Detect which cell encompasses the target text, then output its [x, y] center coordinate. 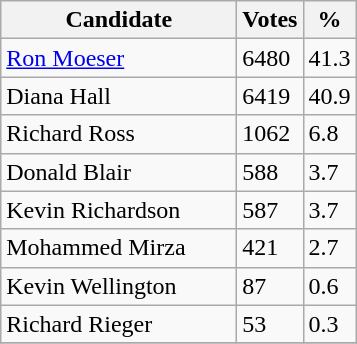
2.7 [330, 248]
Kevin Richardson [119, 210]
53 [270, 324]
87 [270, 286]
Votes [270, 20]
588 [270, 172]
Donald Blair [119, 172]
Richard Rieger [119, 324]
Candidate [119, 20]
0.6 [330, 286]
1062 [270, 134]
6.8 [330, 134]
0.3 [330, 324]
Kevin Wellington [119, 286]
41.3 [330, 58]
587 [270, 210]
Mohammed Mirza [119, 248]
Richard Ross [119, 134]
6480 [270, 58]
421 [270, 248]
% [330, 20]
Diana Hall [119, 96]
40.9 [330, 96]
Ron Moeser [119, 58]
6419 [270, 96]
